Locate the cell with the specified text and output its [X, Y] center coordinate. 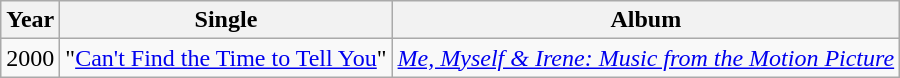
"Can't Find the Time to Tell You" [226, 58]
Album [646, 20]
2000 [30, 58]
Single [226, 20]
Me, Myself & Irene: Music from the Motion Picture [646, 58]
Year [30, 20]
